Provide the [x, y] coordinate of the cell's center where the given text is located.  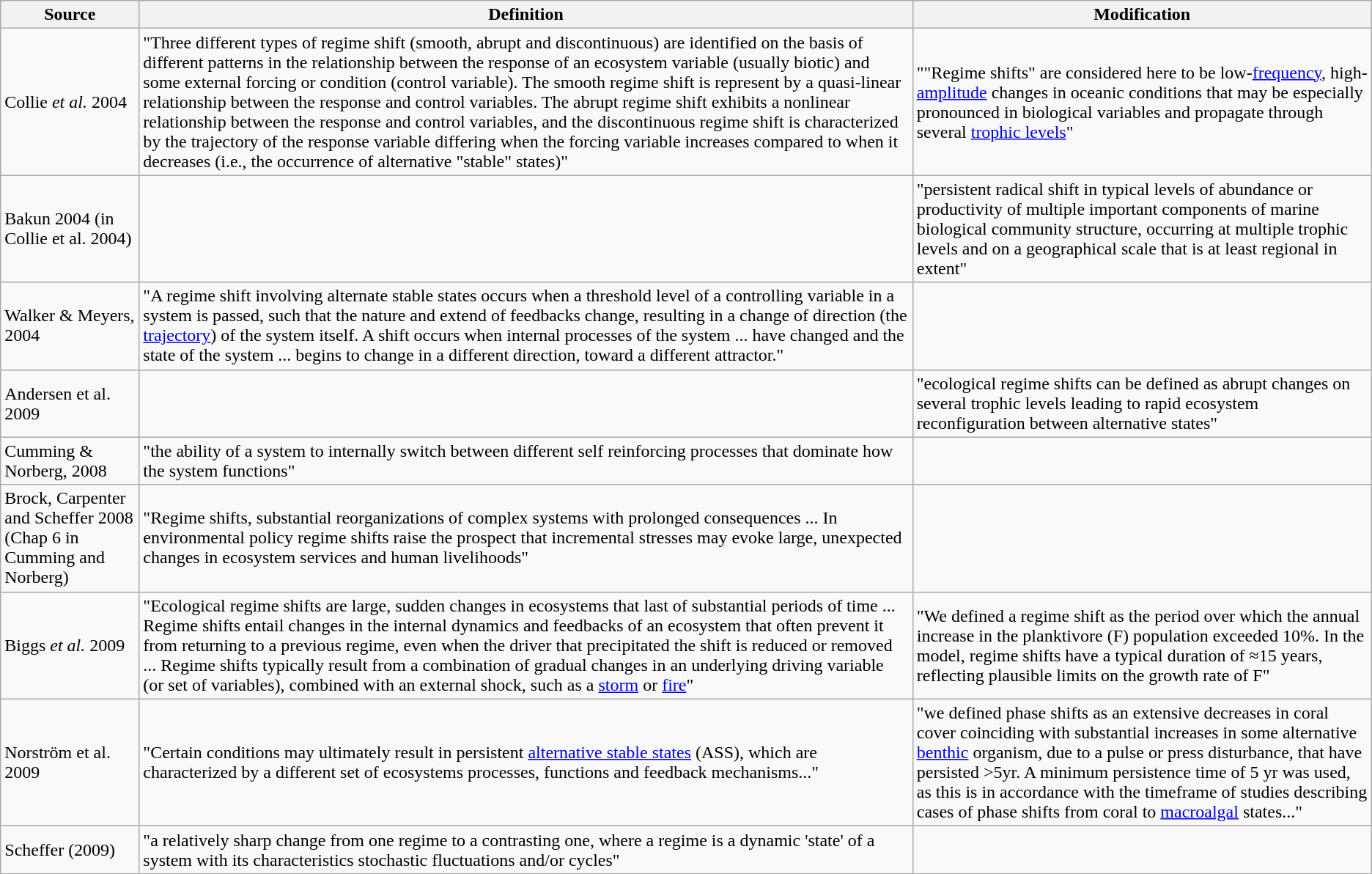
Modification [1142, 15]
Norström et al. 2009 [70, 763]
"the ability of a system to internally switch between different self reinforcing processes that dominate how the system functions" [526, 460]
Bakun 2004 (in Collie et al. 2004) [70, 229]
Source [70, 15]
Scheffer (2009) [70, 849]
Definition [526, 15]
Brock, Carpenter and Scheffer 2008 (Chap 6 in Cumming and Norberg) [70, 538]
Walker & Meyers, 2004 [70, 326]
Cumming & Norberg, 2008 [70, 460]
Andersen et al. 2009 [70, 403]
Biggs et al. 2009 [70, 645]
Collie et al. 2004 [70, 102]
